Determine the (X, Y) coordinate at the center of the cell enclosing the given text.  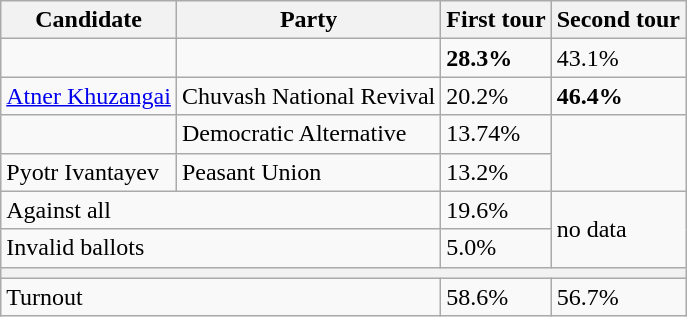
13.74% (496, 134)
46.4% (618, 96)
Democratic Alternative (308, 134)
Atner Khuzangai (89, 96)
58.6% (496, 297)
13.2% (496, 172)
First tour (496, 20)
Chuvash National Revival (308, 96)
Second tour (618, 20)
Turnout (221, 297)
Candidate (89, 20)
Pyotr Ivantayev (89, 172)
56.7% (618, 297)
Peasant Union (308, 172)
43.1% (618, 58)
28.3% (496, 58)
19.6% (496, 210)
5.0% (496, 248)
20.2% (496, 96)
Against all (221, 210)
Invalid ballots (221, 248)
no data (618, 229)
Party (308, 20)
